From the cell containing the given text, extract its center point as (x, y) coordinate. 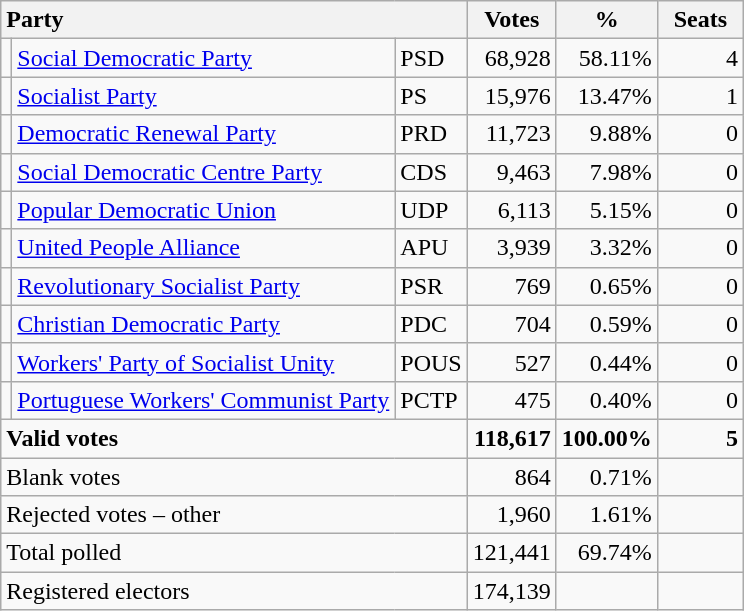
1 (700, 96)
9.88% (606, 134)
Popular Democratic Union (204, 210)
0.40% (606, 400)
CDS (431, 172)
0.65% (606, 286)
Total polled (234, 553)
9,463 (512, 172)
Social Democratic Party (204, 58)
475 (512, 400)
Social Democratic Centre Party (204, 172)
6,113 (512, 210)
Revolutionary Socialist Party (204, 286)
PSD (431, 58)
Votes (512, 20)
Seats (700, 20)
864 (512, 477)
PSR (431, 286)
Registered electors (234, 591)
United People Alliance (204, 248)
Party (234, 20)
174,139 (512, 591)
7.98% (606, 172)
% (606, 20)
1,960 (512, 515)
PS (431, 96)
100.00% (606, 438)
Workers' Party of Socialist Unity (204, 362)
527 (512, 362)
769 (512, 286)
58.11% (606, 58)
Rejected votes – other (234, 515)
118,617 (512, 438)
Socialist Party (204, 96)
5 (700, 438)
69.74% (606, 553)
121,441 (512, 553)
15,976 (512, 96)
UDP (431, 210)
1.61% (606, 515)
13.47% (606, 96)
POUS (431, 362)
3.32% (606, 248)
5.15% (606, 210)
Christian Democratic Party (204, 324)
0.71% (606, 477)
3,939 (512, 248)
APU (431, 248)
Democratic Renewal Party (204, 134)
11,723 (512, 134)
Valid votes (234, 438)
0.59% (606, 324)
0.44% (606, 362)
68,928 (512, 58)
4 (700, 58)
704 (512, 324)
PRD (431, 134)
PCTP (431, 400)
PDC (431, 324)
Portuguese Workers' Communist Party (204, 400)
Blank votes (234, 477)
